For the text-containing cell, return its midpoint in (X, Y) coordinate format. 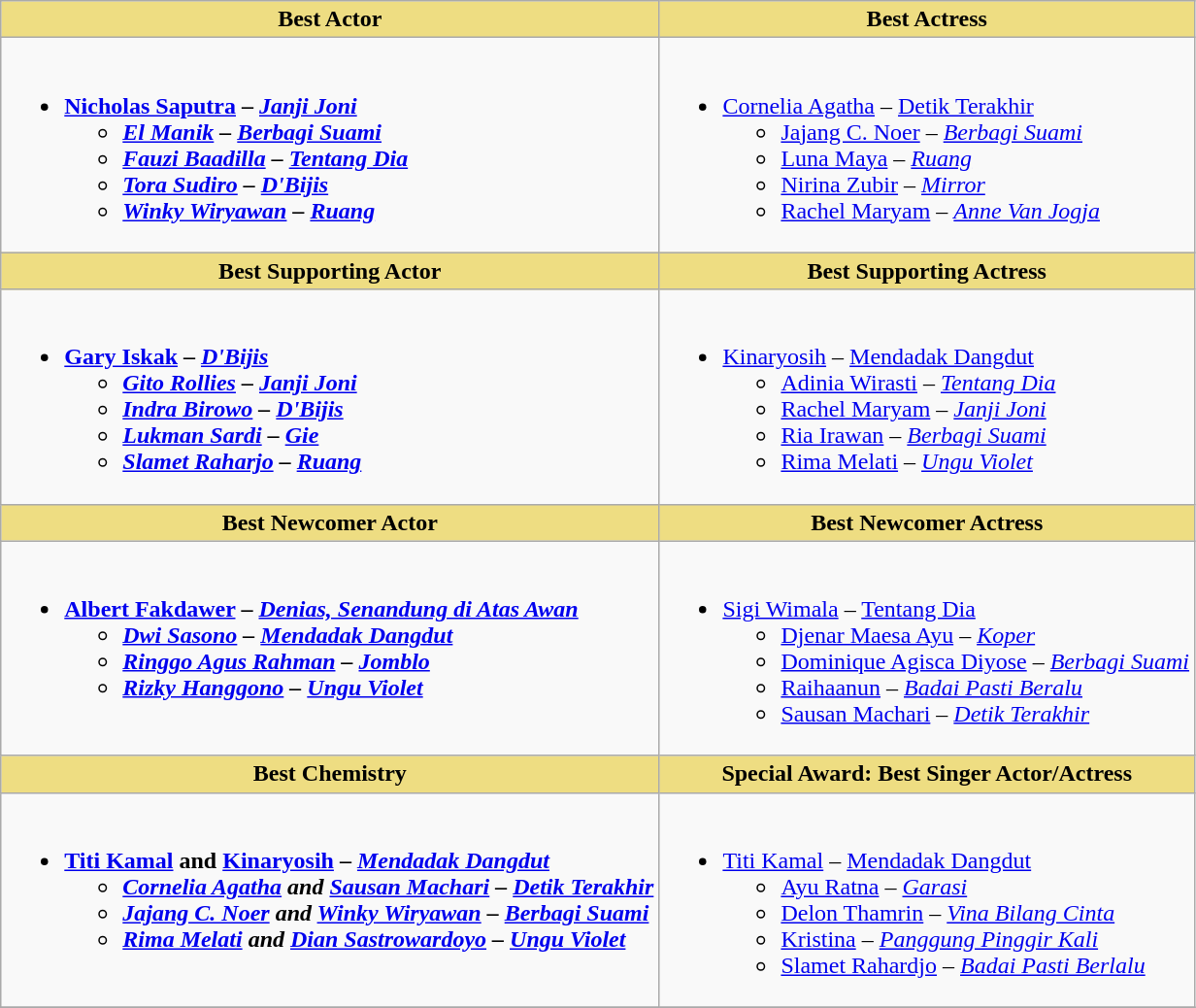
Cornelia Agatha – Detik TerakhirJajang C. Noer – Berbagi SuamiLuna Maya – RuangNirina Zubir – MirrorRachel Maryam – Anne Van Jogja (927, 146)
Best Actor (330, 19)
Best Newcomer Actress (927, 522)
Albert Fakdawer – Denias, Senandung di Atas AwanDwi Sasono – Mendadak DangdutRinggo Agus Rahman – JombloRizky Hanggono – Ungu Violet (330, 649)
Best Supporting Actor (330, 271)
Best Newcomer Actor (330, 522)
Best Supporting Actress (927, 271)
Special Award: Best Singer Actor/Actress (927, 774)
Gary Iskak – D'BijisGito Rollies – Janji JoniIndra Birowo – D'BijisLukman Sardi – GieSlamet Raharjo – Ruang (330, 396)
Kinaryosih – Mendadak DangdutAdinia Wirasti – Tentang DiaRachel Maryam – Janji JoniRia Irawan – Berbagi SuamiRima Melati – Ungu Violet (927, 396)
Best Actress (927, 19)
Best Chemistry (330, 774)
Sigi Wimala – Tentang DiaDjenar Maesa Ayu – KoperDominique Agisca Diyose – Berbagi SuamiRaihaanun – Badai Pasti BeraluSausan Machari – Detik Terakhir (927, 649)
Nicholas Saputra – Janji JoniEl Manik – Berbagi SuamiFauzi Baadilla – Tentang DiaTora Sudiro – D'BijisWinky Wiryawan – Ruang (330, 146)
Titi Kamal – Mendadak DangdutAyu Ratna – GarasiDelon Thamrin – Vina Bilang CintaKristina – Panggung Pinggir KaliSlamet Rahardjo – Badai Pasti Berlalu (927, 899)
